Output the (X, Y) coordinate of the center of the cell containing the given text.  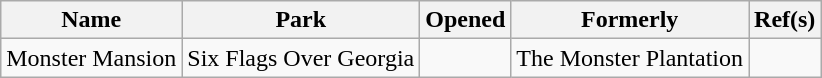
Formerly (630, 20)
The Monster Plantation (630, 58)
Ref(s) (785, 20)
Name (92, 20)
Monster Mansion (92, 58)
Park (301, 20)
Six Flags Over Georgia (301, 58)
Opened (466, 20)
